Identify which cell holds the provided text, then report its [x, y] central coordinate. 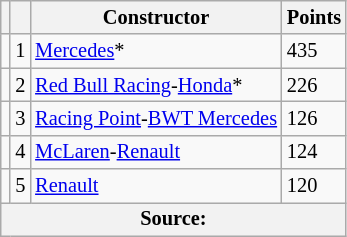
Racing Point-BWT Mercedes [156, 118]
4 [20, 152]
1 [20, 51]
435 [314, 51]
126 [314, 118]
3 [20, 118]
Points [314, 17]
Constructor [156, 17]
226 [314, 85]
124 [314, 152]
120 [314, 186]
Mercedes* [156, 51]
2 [20, 85]
Source: [174, 219]
Renault [156, 186]
Red Bull Racing-Honda* [156, 85]
McLaren-Renault [156, 152]
5 [20, 186]
